Capture the cell that displays the provided text and extract its [X, Y] central coordinate. 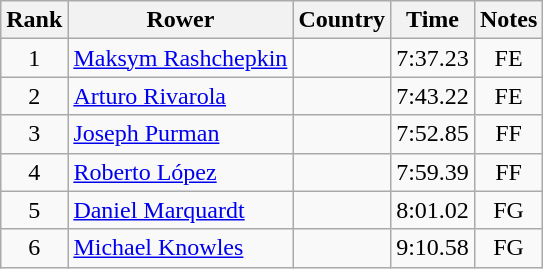
Joseph Purman [180, 134]
Roberto López [180, 172]
9:10.58 [433, 248]
2 [34, 96]
Country [342, 20]
Rank [34, 20]
4 [34, 172]
Time [433, 20]
Daniel Marquardt [180, 210]
8:01.02 [433, 210]
1 [34, 58]
Arturo Rivarola [180, 96]
Rower [180, 20]
Maksym Rashchepkin [180, 58]
5 [34, 210]
3 [34, 134]
7:43.22 [433, 96]
Notes [508, 20]
7:52.85 [433, 134]
Michael Knowles [180, 248]
6 [34, 248]
7:37.23 [433, 58]
7:59.39 [433, 172]
